Output the (x, y) coordinate of the center of the cell containing the given text.  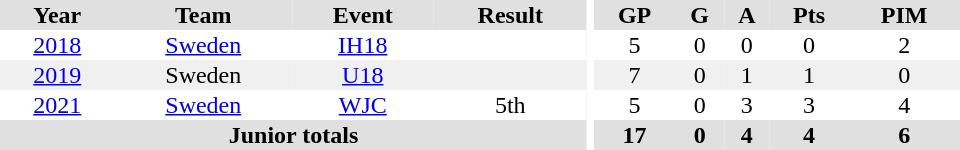
5th (511, 105)
U18 (363, 75)
7 (635, 75)
2021 (58, 105)
2 (904, 45)
WJC (363, 105)
PIM (904, 15)
2019 (58, 75)
Junior totals (294, 135)
Year (58, 15)
Pts (810, 15)
Event (363, 15)
Result (511, 15)
6 (904, 135)
A (747, 15)
G (700, 15)
IH18 (363, 45)
Team (204, 15)
GP (635, 15)
17 (635, 135)
2018 (58, 45)
